Return (X, Y) of the center of cell containing provided text 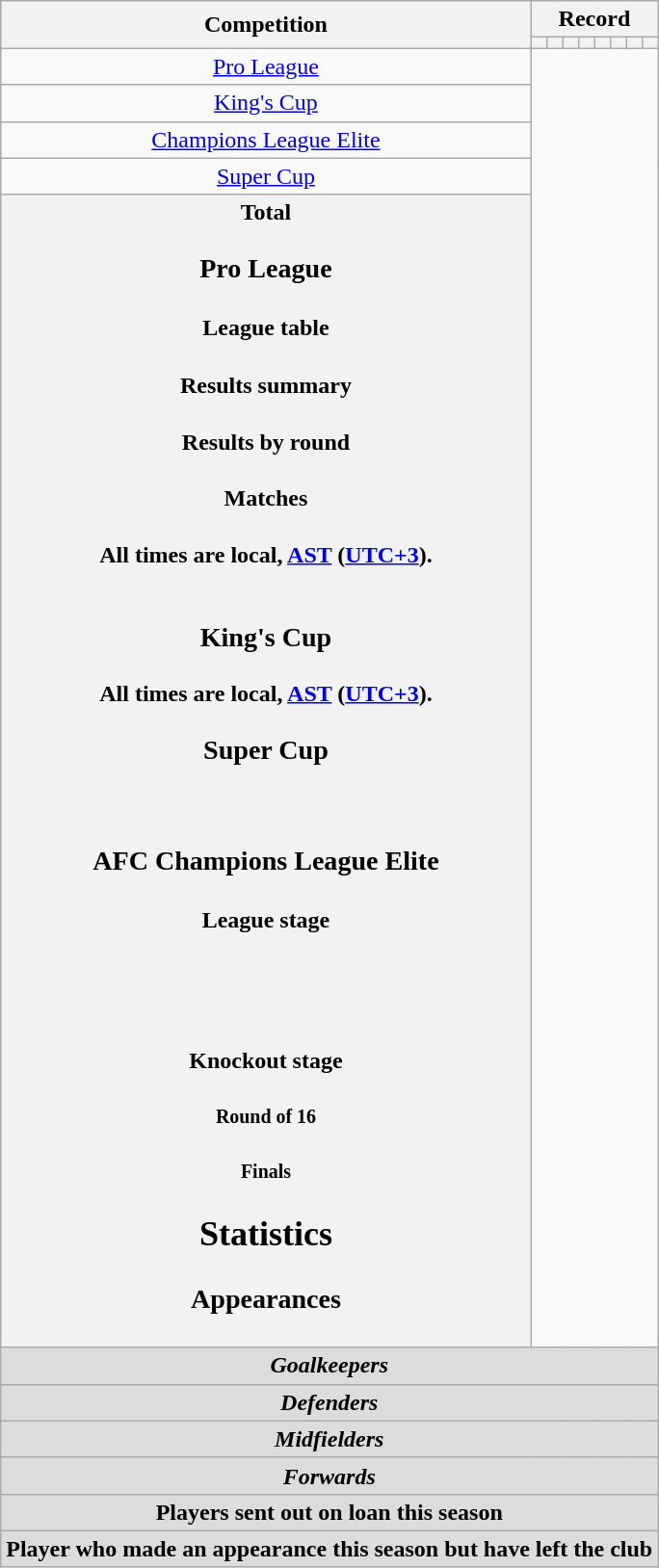
Goalkeepers (329, 1366)
Champions League Elite (266, 140)
Players sent out on loan this season (329, 1512)
King's Cup (266, 103)
Forwards (329, 1476)
Defenders (329, 1402)
Midfielders (329, 1439)
Player who made an appearance this season but have left the club (329, 1549)
Super Cup (266, 176)
Record (594, 19)
Competition (266, 25)
Pro League (266, 66)
